From the cell containing the given text, extract its center point as (x, y) coordinate. 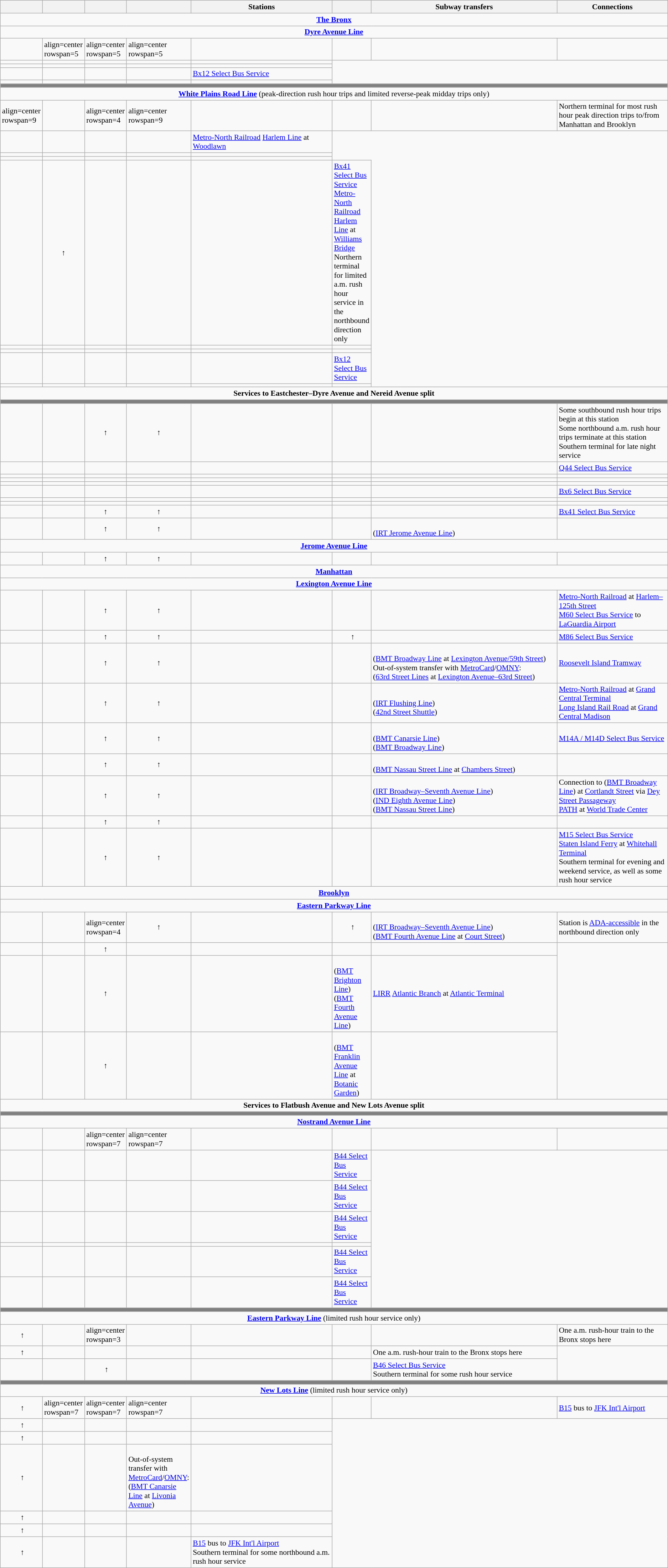
B46 Select Bus ServiceSouthern terminal for some rush hour service (464, 1370)
Northern terminal for most rush hour peak direction trips to/from Manhattan and Brooklyn (612, 116)
B15 bus to JFK Int'l Airport (612, 1408)
Connection to (BMT Broadway Line) at Cortlandt Street via Dey Street PassagewayPATH at World Trade Center (612, 796)
LIRR Atlantic Branch at Atlantic Terminal (464, 994)
B15 bus to JFK Int'l AirportSouthern terminal for some northbound a.m. rush hour service (261, 1552)
Jerome Avenue Line (334, 546)
Eastern Parkway Line (limited rush hour service only) (334, 1318)
(IRT Broadway–Seventh Avenue Line) (IND Eighth Avenue Line) (BMT Nassau Street Line) (464, 796)
(BMT Broadway Line at Lexington Avenue/59th Street)Out-of-system transfer with MetroCard/OMNY: (63rd Street Lines at Lexington Avenue–63rd Street) (464, 663)
M14A / M14D Select Bus Service (612, 739)
Nostrand Avenue Line (334, 1122)
(IRT Jerome Avenue Line) (464, 528)
Services to Eastchester–Dyre Avenue and Nereid Avenue split (334, 394)
White Plains Road Line (peak-direction rush hour trips and limited reverse-peak midday trips only) (334, 94)
Subway transfers (464, 7)
Eastern Parkway Line (334, 906)
Out-of-system transfer with MetroCard/OMNY: (BMT Canarsie Line at Livonia Avenue) (159, 1477)
Dyre Avenue Line (334, 32)
Connections (612, 7)
The Bronx (334, 20)
Bx41 Select Bus Service (612, 512)
Station is ADA-accessible in the northbound direction only (612, 928)
(BMT Nassau Street Line at Chambers Street) (464, 765)
(BMT Brighton Line) (BMT Fourth Avenue Line) (352, 994)
Metro-North Railroad at Harlem–125th StreetM60 Select Bus Service to LaGuardia Airport (612, 610)
Q44 Select Bus Service (612, 468)
(BMT Franklin Avenue Line at Botanic Garden) (352, 1065)
Stations (261, 7)
(IRT Broadway–Seventh Avenue Line) (BMT Fourth Avenue Line at Court Street) (464, 928)
Roosevelt Island Tramway (612, 663)
Metro-North Railroad Harlem Line at Woodlawn (261, 142)
Brooklyn (334, 893)
Manhattan (334, 572)
(IRT Flushing Line) (42nd Street Shuttle) (464, 703)
(BMT Canarsie Line) (BMT Broadway Line) (464, 739)
Metro-North Railroad at Grand Central TerminalLong Island Rail Road at Grand Central Madison (612, 703)
Lexington Avenue Line (334, 584)
Bx6 Select Bus Service (612, 492)
align=center rowspan=3 (105, 1335)
Services to Flatbush Avenue and New Lots Avenue split (334, 1106)
M86 Select Bus Service (612, 637)
New Lots Line (limited rush hour service only) (334, 1390)
M15 Select Bus ServiceStaten Island Ferry at Whitehall TerminalSouthern terminal for evening and weekend service, as well as some rush hour service (612, 858)
